Detect which cell encompasses the target text, then output its [x, y] center coordinate. 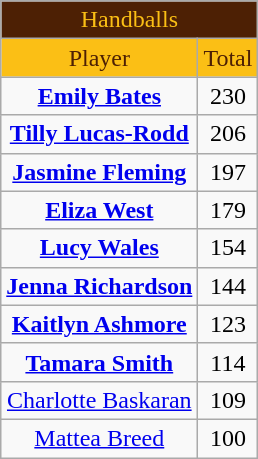
Kaitlyn Ashmore [100, 324]
Handballs [130, 20]
100 [228, 438]
206 [228, 134]
179 [228, 210]
Eliza West [100, 210]
Tamara Smith [100, 362]
Total [228, 58]
230 [228, 96]
Tilly Lucas-Rodd [100, 134]
Jasmine Fleming [100, 172]
Lucy Wales [100, 248]
123 [228, 324]
114 [228, 362]
Emily Bates [100, 96]
144 [228, 286]
Jenna Richardson [100, 286]
197 [228, 172]
Charlotte Baskaran [100, 400]
109 [228, 400]
154 [228, 248]
Player [100, 58]
Mattea Breed [100, 438]
